Search for the cell housing the specified text and yield its (x, y) center coordinate. 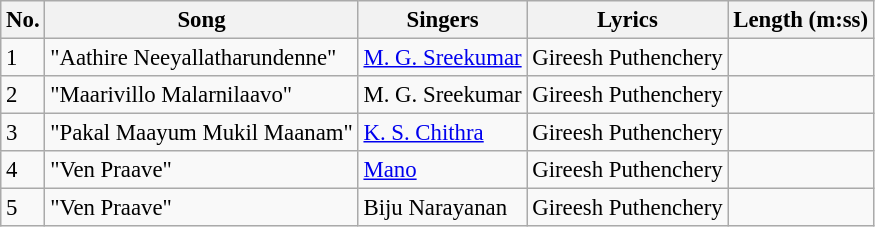
5 (23, 208)
4 (23, 170)
Biju Narayanan (442, 208)
No. (23, 20)
"Maarivillo Malarnilaavo" (202, 95)
1 (23, 58)
K. S. Chithra (442, 133)
Singers (442, 20)
Song (202, 20)
Mano (442, 170)
Lyrics (628, 20)
Length (m:ss) (800, 20)
3 (23, 133)
2 (23, 95)
"Pakal Maayum Mukil Maanam" (202, 133)
"Aathire Neeyallatharundenne" (202, 58)
